Determine the (x, y) coordinate at the center of the cell enclosing the given text.  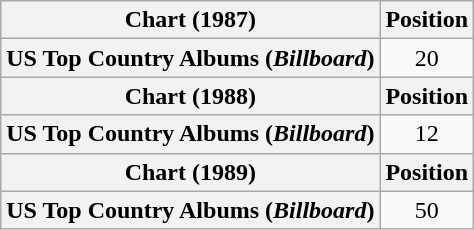
Chart (1989) (190, 172)
12 (427, 134)
20 (427, 58)
Chart (1988) (190, 96)
Chart (1987) (190, 20)
50 (427, 210)
